Pinpoint the cell where the given text exists, returning its [x, y] midpoint coordinate. 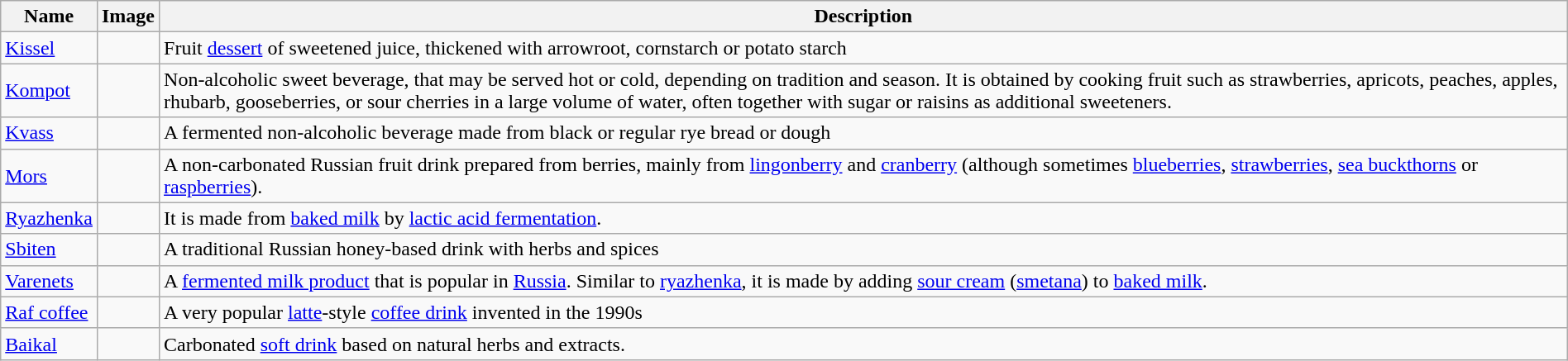
It is made from baked milk by lactic acid fermentation. [863, 218]
Fruit dessert of sweetened juice, thickened with arrowroot, cornstarch or potato starch [863, 48]
Image [127, 17]
Carbonated soft drink based on natural herbs and extracts. [863, 344]
A fermented non-alcoholic beverage made from black or regular rye bread or dough [863, 133]
Baikal [50, 344]
Kvass [50, 133]
Kompot [50, 91]
A traditional Russian honey-based drink with herbs and spices [863, 249]
A fermented milk product that is popular in Russia. Similar to ryazhenka, it is made by adding sour cream (smetana) to baked milk. [863, 281]
A very popular latte-style coffee drink invented in the 1990s [863, 312]
Sbiten [50, 249]
Varenets [50, 281]
Mors [50, 175]
Kissel [50, 48]
Raf coffee [50, 312]
Description [863, 17]
Name [50, 17]
Ryazhenka [50, 218]
